For the text-containing cell, return its midpoint in [X, Y] coordinate format. 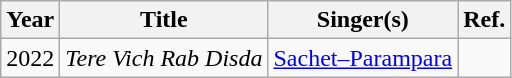
Ref. [484, 20]
Year [30, 20]
Singer(s) [363, 20]
Title [164, 20]
Sachet–Parampara [363, 58]
Tere Vich Rab Disda [164, 58]
2022 [30, 58]
